Capture the cell that displays the provided text and extract its [X, Y] central coordinate. 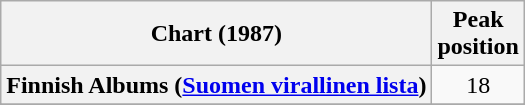
Chart (1987) [216, 34]
Finnish Albums (Suomen virallinen lista) [216, 85]
Peakposition [478, 34]
18 [478, 85]
